Scan for the cell matching the given text and deliver its [X, Y] coordinate at center. 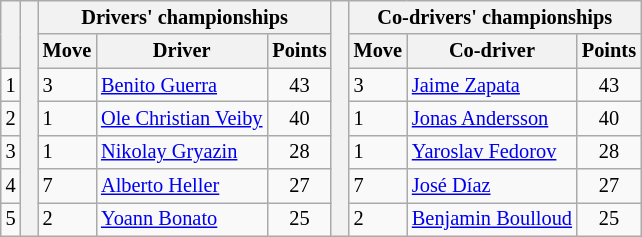
Driver [182, 51]
5 [11, 219]
4 [11, 186]
Drivers' championships [185, 17]
Ole Christian Veiby [182, 118]
Benjamin Boulloud [492, 219]
Alberto Heller [182, 186]
Benito Guerra [182, 85]
Yaroslav Fedorov [492, 152]
Jonas Andersson [492, 118]
José Díaz [492, 186]
Jaime Zapata [492, 85]
Co-driver [492, 51]
Yoann Bonato [182, 219]
Co-drivers' championships [495, 17]
Nikolay Gryazin [182, 152]
